For the text-containing cell, return its midpoint in (x, y) coordinate format. 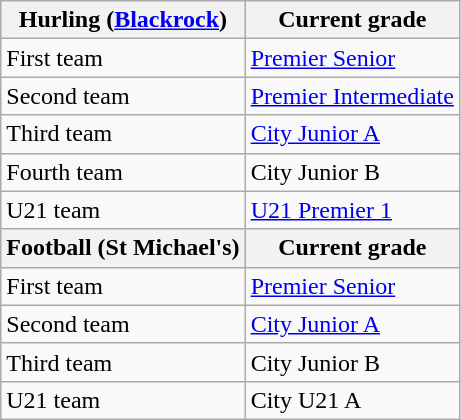
Hurling (Blackrock) (123, 20)
Fourth team (123, 172)
Football (St Michael's) (123, 248)
City U21 A (352, 400)
Premier Intermediate (352, 96)
U21 Premier 1 (352, 210)
